From the cell containing the given text, extract its center point as [x, y] coordinate. 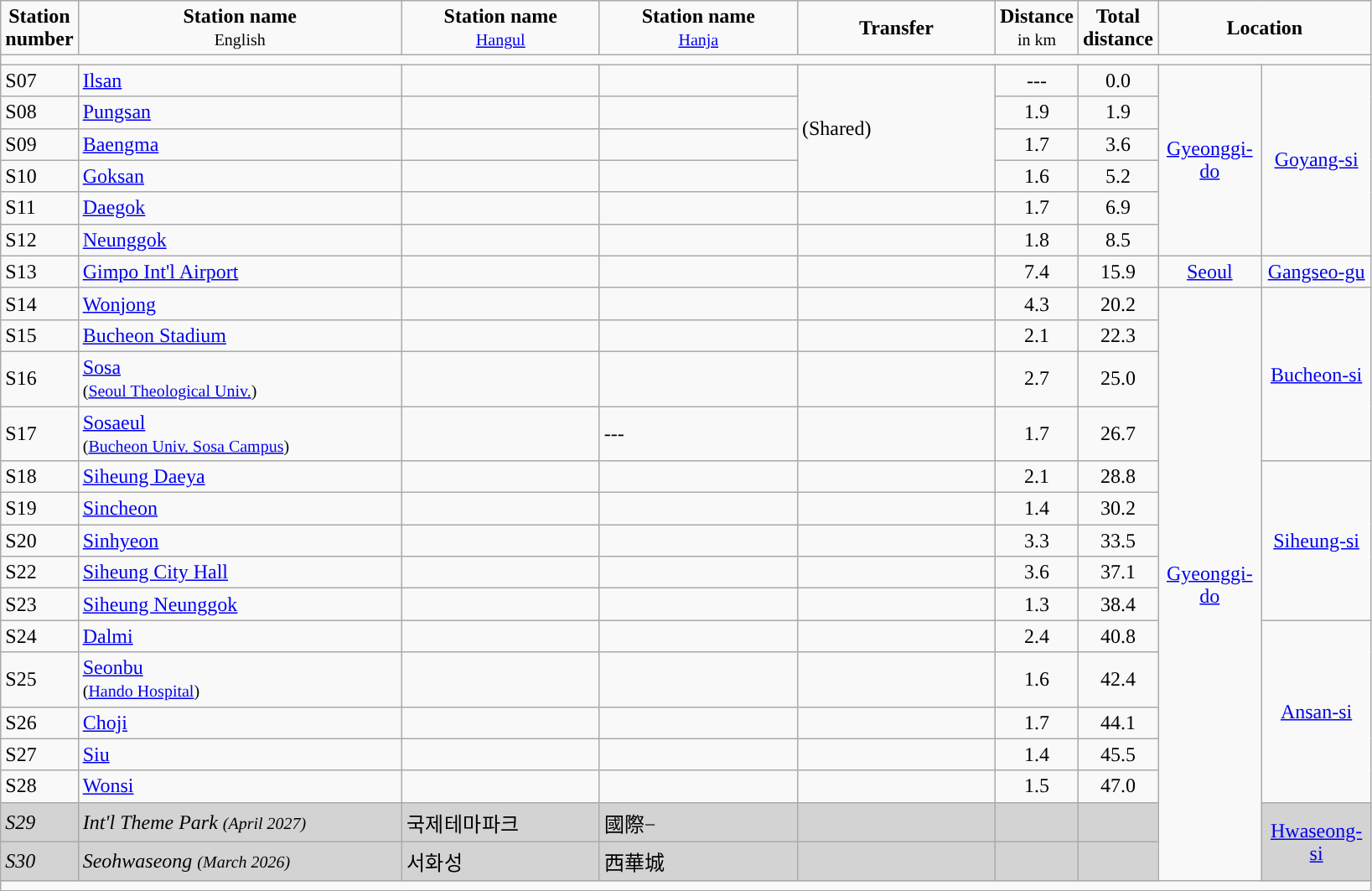
28.8 [1118, 477]
S11 [39, 208]
서화성 [500, 862]
Station nameHangul [500, 28]
S08 [39, 112]
Stationnumber [39, 28]
S13 [39, 272]
Bucheon-si [1316, 374]
Siheung City Hall [240, 572]
Station nameHanja [698, 28]
Goyang-si [1316, 160]
S26 [39, 723]
S28 [39, 786]
Transfer [896, 28]
37.1 [1118, 572]
7.4 [1036, 272]
1.3 [1036, 604]
8.5 [1118, 240]
Seoul [1210, 272]
S16 [39, 379]
25.0 [1118, 379]
Gangseo-gu [1316, 272]
40.8 [1118, 636]
Siheung Daeya [240, 477]
0.0 [1118, 80]
Ansan-si [1316, 711]
Siu [240, 754]
西華城 [698, 862]
42.4 [1118, 679]
Sinhyeon [240, 541]
S14 [39, 303]
S15 [39, 335]
Goksan [240, 176]
Gimpo Int'l Airport [240, 272]
33.5 [1118, 541]
S19 [39, 509]
1.8 [1036, 240]
S22 [39, 572]
20.2 [1118, 303]
Seohwaseong (March 2026) [240, 862]
S09 [39, 144]
S24 [39, 636]
S17 [39, 433]
22.3 [1118, 335]
Seonbu(Hando Hospital) [240, 679]
Wonsi [240, 786]
Hwaseong-si [1316, 842]
15.9 [1118, 272]
Bucheon Stadium [240, 335]
S25 [39, 679]
Sosaeul (Bucheon Univ. Sosa Campus) [240, 433]
2.4 [1036, 636]
Neunggok [240, 240]
Sincheon [240, 509]
Location [1266, 28]
Choji [240, 723]
Totaldistance [1118, 28]
Ilsan [240, 80]
Pungsan [240, 112]
S27 [39, 754]
5.2 [1118, 176]
6.9 [1118, 208]
Daegok [240, 208]
1.5 [1036, 786]
Siheung-si [1316, 541]
S07 [39, 80]
4.3 [1036, 303]
Int'l Theme Park (April 2027) [240, 821]
S20 [39, 541]
44.1 [1118, 723]
S18 [39, 477]
3.3 [1036, 541]
S30 [39, 862]
Sosa (Seoul Theological Univ.) [240, 379]
Wonjong [240, 303]
26.7 [1118, 433]
S23 [39, 604]
30.2 [1118, 509]
(Shared) [896, 128]
S29 [39, 821]
38.4 [1118, 604]
2.7 [1036, 379]
Station nameEnglish [240, 28]
Dalmi [240, 636]
Baengma [240, 144]
47.0 [1118, 786]
S12 [39, 240]
45.5 [1118, 754]
Siheung Neunggok [240, 604]
S10 [39, 176]
Distancein km [1036, 28]
國際− [698, 821]
국제테마파크 [500, 821]
